Return the (x, y) coordinate for the center point of the cell that contains the specified text.  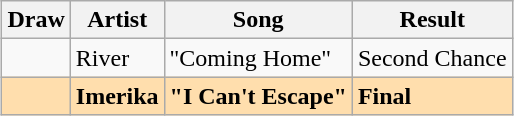
Result (432, 20)
"I Can't Escape" (258, 96)
Final (432, 96)
Second Chance (432, 58)
Imerika (117, 96)
Song (258, 20)
River (117, 58)
Artist (117, 20)
Draw (36, 20)
"Coming Home" (258, 58)
